Pinpoint the cell where the given text exists, returning its (x, y) midpoint coordinate. 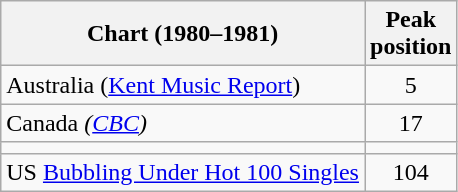
Canada (CBC) (183, 123)
104 (410, 172)
5 (410, 85)
Chart (1980–1981) (183, 34)
Australia (Kent Music Report) (183, 85)
17 (410, 123)
Peakposition (410, 34)
US Bubbling Under Hot 100 Singles (183, 172)
